Return (X, Y) of the center of cell containing provided text 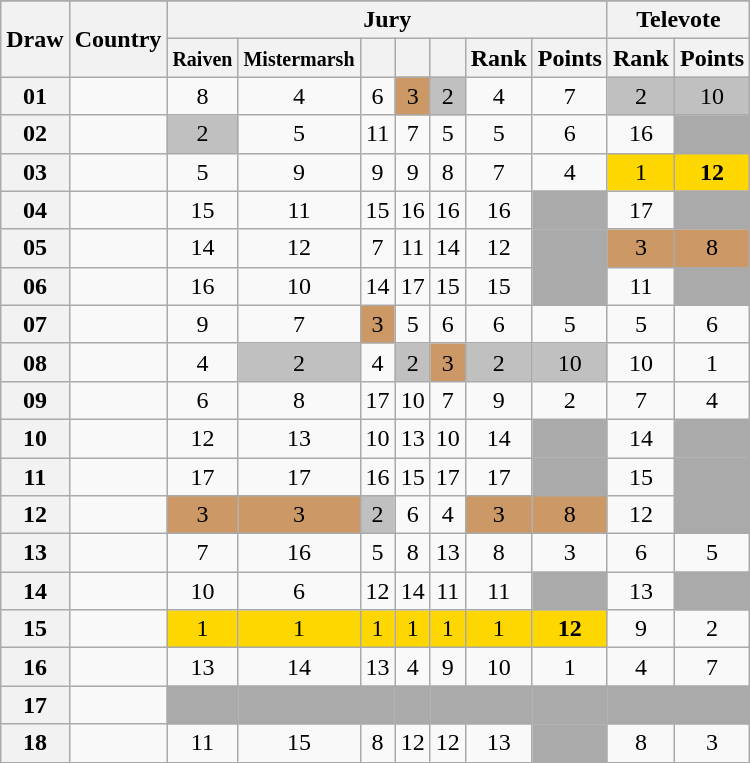
05 (35, 248)
09 (35, 400)
02 (35, 134)
06 (35, 286)
03 (35, 172)
Televote (678, 20)
01 (35, 96)
04 (35, 210)
Mistermarsh (299, 58)
18 (35, 743)
Raiven (202, 58)
Jury (388, 20)
08 (35, 362)
07 (35, 324)
Draw (35, 39)
Country (118, 39)
